Find where the given text appears and provide that cell's center as (X, Y) coordinate. 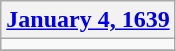
January 4, 1639 (88, 20)
